Search for the cell housing the specified text and yield its (x, y) center coordinate. 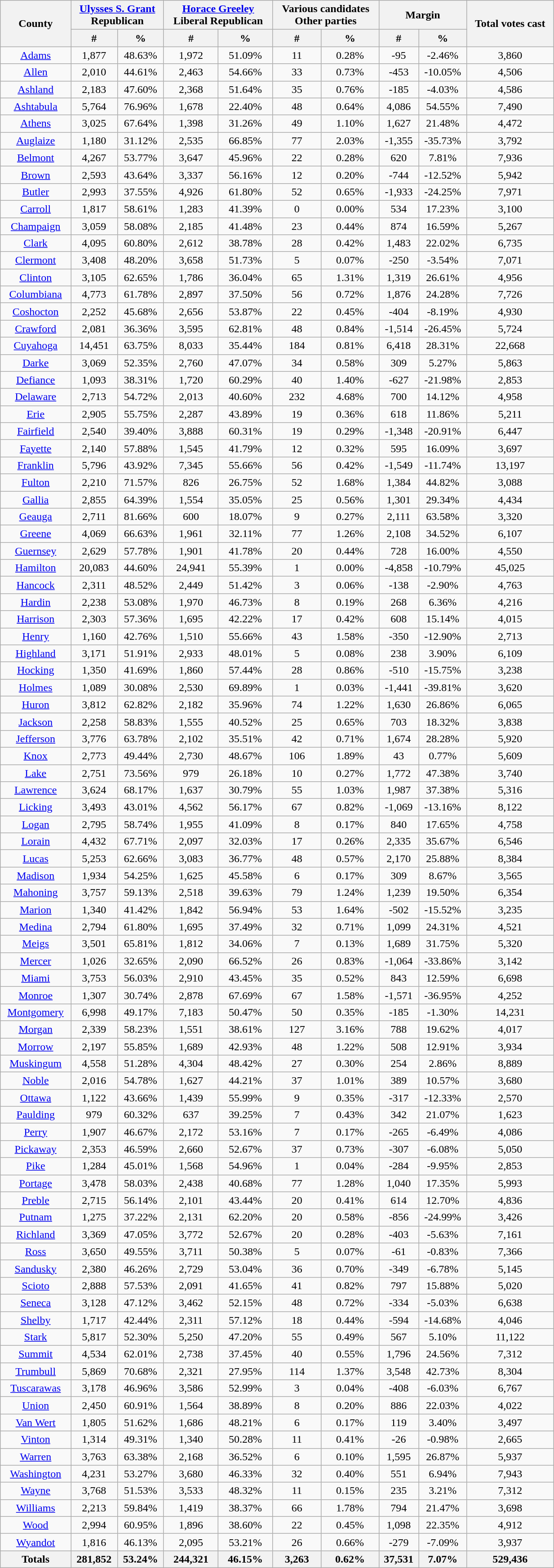
3,753 (94, 978)
2,593 (94, 175)
0.15% (350, 1491)
34.52% (443, 534)
703 (399, 722)
2,773 (94, 756)
63.58% (443, 517)
4,216 (510, 602)
620 (399, 158)
-6.03% (443, 1388)
37.38% (443, 790)
Warren (36, 1457)
-4.03% (443, 89)
46.33% (245, 1474)
-7.09% (443, 1542)
49 (297, 123)
600 (191, 517)
2,353 (94, 1149)
2,210 (94, 482)
3,937 (510, 1542)
56.16% (245, 175)
3,100 (510, 209)
41.09% (245, 824)
3,238 (510, 670)
-408 (399, 1388)
2,101 (191, 1200)
51.62% (140, 1423)
51.73% (245, 260)
15.88% (443, 1286)
2,097 (191, 841)
-39.81% (443, 687)
5,211 (510, 414)
0.40% (350, 1474)
Pike (36, 1166)
3.16% (350, 1029)
Noble (36, 1081)
1,089 (94, 687)
79 (297, 893)
12.91% (443, 1047)
5,316 (510, 790)
4,015 (510, 619)
46.67% (140, 1132)
-1.30% (443, 1012)
-15.52% (443, 910)
3,235 (510, 910)
-350 (399, 636)
37.55% (140, 192)
1,972 (191, 55)
5.27% (443, 363)
County (36, 23)
1,180 (94, 141)
Logan (36, 824)
1,319 (399, 277)
46.59% (140, 1149)
19.62% (443, 1029)
2.03% (350, 141)
2,321 (191, 1371)
48.67% (245, 756)
2,131 (191, 1217)
0.55% (350, 1354)
1,877 (94, 55)
47.05% (140, 1234)
3,128 (94, 1303)
3,105 (94, 277)
63.38% (140, 1457)
1,678 (191, 106)
-3.54% (443, 260)
Portage (36, 1183)
Allen (36, 72)
Pickaway (36, 1149)
4,763 (510, 585)
Cuyahoga (36, 346)
60.91% (140, 1405)
55.39% (245, 568)
2,303 (94, 619)
40.68% (245, 1183)
0.06% (350, 585)
0.77% (443, 756)
3,647 (191, 158)
65.81% (140, 944)
35.05% (245, 500)
17.35% (443, 1183)
-9.95% (443, 1166)
0.81% (350, 346)
51.91% (140, 653)
Summit (36, 1354)
35.67% (443, 841)
Defiance (36, 380)
42.93% (245, 1047)
36.04% (245, 277)
Medina (36, 927)
342 (399, 1115)
-14.68% (443, 1320)
43.89% (245, 414)
3,860 (510, 55)
106 (297, 756)
1,564 (191, 1405)
58.23% (140, 1029)
7,936 (510, 158)
Fulton (36, 482)
0.13% (350, 944)
3,462 (191, 1303)
-8.19% (443, 312)
14,231 (510, 1012)
4,434 (510, 500)
Harrison (36, 619)
2,715 (94, 1200)
39.63% (245, 893)
5,920 (510, 739)
31.12% (140, 141)
127 (297, 1029)
17.23% (443, 209)
58.74% (140, 824)
Holmes (36, 687)
43.01% (140, 807)
Delaware (36, 397)
36.52% (245, 1457)
2,016 (94, 1081)
17.65% (443, 824)
6,998 (94, 1012)
5.10% (443, 1337)
5,609 (510, 756)
-12.52% (443, 175)
Greene (36, 534)
6,107 (510, 534)
Madison (36, 876)
32.65% (140, 961)
-307 (399, 1149)
1.78% (350, 1508)
Preble (36, 1200)
67.69% (245, 995)
Franklin (36, 465)
Perry (36, 1132)
54.78% (140, 1081)
-265 (399, 1132)
2,368 (191, 89)
31.26% (245, 123)
37,531 (399, 1559)
1.68% (350, 482)
35.51% (245, 739)
3.40% (443, 1423)
41.65% (245, 1286)
Lucas (36, 859)
2,102 (191, 739)
1.24% (350, 893)
-24.99% (443, 1217)
81.66% (140, 517)
7,071 (510, 260)
37.45% (245, 1354)
0.56% (350, 500)
34.06% (245, 944)
37.49% (245, 927)
2,530 (191, 687)
35.96% (245, 705)
5,764 (94, 106)
1.89% (350, 756)
66 (297, 1508)
5,724 (510, 329)
1,805 (94, 1423)
47.60% (140, 89)
3,624 (94, 790)
2,730 (191, 756)
1,160 (94, 636)
56.94% (245, 910)
Hardin (36, 602)
1.26% (350, 534)
2,665 (510, 1440)
46.15% (245, 1559)
1,955 (191, 824)
0.64% (350, 106)
66.52% (245, 961)
4,930 (510, 312)
3,812 (94, 705)
7,183 (191, 1012)
6.36% (443, 602)
47.20% (245, 1337)
232 (297, 397)
53.87% (245, 312)
45.01% (140, 1166)
3,178 (94, 1388)
1,637 (191, 790)
56.03% (140, 978)
25.88% (443, 859)
-334 (399, 1303)
Paulding (36, 1115)
49.17% (140, 1012)
Knox (36, 756)
20,083 (94, 568)
1,093 (94, 380)
-279 (399, 1542)
-594 (399, 1320)
1,026 (94, 961)
-26 (399, 1440)
53.21% (245, 1542)
3,497 (510, 1423)
58.08% (140, 226)
12.59% (443, 978)
551 (399, 1474)
2,897 (191, 295)
2,994 (94, 1525)
1,350 (94, 670)
728 (399, 551)
5,869 (94, 1371)
4,550 (510, 551)
3,501 (94, 944)
2,535 (191, 141)
58.03% (140, 1183)
4,506 (510, 72)
63.75% (140, 346)
3,548 (399, 1371)
4,432 (94, 841)
3,697 (510, 448)
2,993 (94, 192)
Licking (36, 807)
11,122 (510, 1337)
47.38% (443, 773)
4,252 (510, 995)
45,025 (510, 568)
56.14% (140, 1200)
6,354 (510, 893)
54.96% (245, 1166)
50.38% (245, 1251)
238 (399, 653)
1,314 (94, 1440)
4,521 (510, 927)
2,091 (191, 1286)
608 (399, 619)
38.61% (245, 1029)
Miami (36, 978)
3,586 (191, 1388)
62.01% (140, 1354)
Tuscarawas (36, 1388)
-856 (399, 1217)
1,901 (191, 551)
2,933 (191, 653)
3,142 (510, 961)
-1,571 (399, 995)
2,878 (191, 995)
3,493 (94, 807)
2,855 (94, 500)
2,438 (191, 1183)
1.64% (350, 910)
2.86% (443, 1064)
Auglaize (36, 141)
18 (297, 1320)
2,013 (191, 397)
66.63% (140, 534)
61.78% (140, 295)
2,197 (94, 1047)
51.42% (245, 585)
Putnam (36, 1217)
Athens (36, 123)
595 (399, 448)
Coshocton (36, 312)
54.72% (140, 397)
49.31% (140, 1440)
2,168 (191, 1457)
2,108 (399, 534)
3,320 (510, 517)
1,283 (191, 209)
-2.90% (443, 585)
2,540 (94, 431)
-510 (399, 670)
5,320 (510, 944)
1,934 (94, 876)
1,384 (399, 482)
53.08% (140, 602)
2,095 (191, 1542)
42 (297, 739)
3,740 (510, 773)
7,971 (510, 192)
1,098 (399, 1525)
58.61% (140, 209)
-21.98% (443, 380)
3,369 (94, 1234)
1,812 (191, 944)
43.64% (140, 175)
1,419 (191, 1508)
53 (297, 910)
389 (399, 1081)
1.01% (350, 1081)
534 (399, 209)
24,941 (191, 568)
5,250 (191, 1337)
-1,348 (399, 431)
4,562 (191, 807)
55.75% (140, 414)
-5.03% (443, 1303)
797 (399, 1286)
62.66% (140, 859)
4,958 (510, 397)
66.85% (245, 141)
254 (399, 1064)
5,863 (510, 363)
37.22% (140, 1217)
26.87% (443, 1457)
Guernsey (36, 551)
1.03% (350, 790)
8,889 (510, 1064)
1,842 (191, 910)
2,449 (191, 585)
14,451 (94, 346)
74 (297, 705)
Montgomery (36, 1012)
4,095 (94, 243)
Ashland (36, 89)
22.03% (443, 1405)
4.68% (350, 397)
-0.98% (443, 1440)
6.94% (443, 1474)
874 (399, 226)
7.81% (443, 158)
6,418 (399, 346)
21.48% (443, 123)
46.96% (140, 1388)
1.31% (350, 277)
26.86% (443, 705)
4,472 (510, 123)
3,533 (191, 1491)
35.44% (245, 346)
64.39% (140, 500)
50.47% (245, 1012)
508 (399, 1047)
-5.63% (443, 1234)
19.50% (443, 893)
Fairfield (36, 431)
0.26% (350, 841)
4,836 (510, 1200)
3,478 (94, 1183)
49.44% (140, 756)
0.70% (350, 1268)
3,083 (191, 859)
614 (399, 1200)
-6.78% (443, 1268)
-1,933 (399, 192)
Jackson (36, 722)
788 (399, 1029)
-404 (399, 312)
65 (297, 277)
3.21% (443, 1491)
5,050 (510, 1149)
21.07% (443, 1115)
Richland (36, 1234)
2,910 (191, 978)
Sandusky (36, 1268)
-0.83% (443, 1251)
41.79% (245, 448)
-33.86% (443, 961)
0.62% (350, 1559)
6,735 (510, 243)
1,786 (191, 277)
-35.73% (443, 141)
28.28% (443, 739)
2,729 (191, 1268)
14.12% (443, 397)
4,267 (94, 158)
56.17% (245, 807)
Ross (36, 1251)
0.29% (350, 431)
1,122 (94, 1098)
Fayette (36, 448)
2,463 (191, 72)
3,763 (94, 1457)
21.47% (443, 1508)
Jefferson (36, 739)
618 (399, 414)
1,970 (191, 602)
48.21% (245, 1423)
1,040 (399, 1183)
1,555 (191, 722)
57.44% (245, 670)
700 (399, 397)
Union (36, 1405)
59.84% (140, 1508)
22,668 (510, 346)
48.42% (245, 1064)
55.85% (140, 1047)
-36.95% (443, 995)
Shelby (36, 1320)
-403 (399, 1234)
0.10% (350, 1457)
1,720 (191, 380)
57.88% (140, 448)
5,796 (94, 465)
41.78% (245, 551)
5,993 (510, 1183)
3,337 (191, 175)
43.66% (140, 1098)
-1,069 (399, 807)
1.10% (350, 123)
2,751 (94, 773)
44.61% (140, 72)
51.09% (245, 55)
3,088 (510, 482)
567 (399, 1337)
-20.91% (443, 431)
7.07% (443, 1559)
-627 (399, 380)
4,534 (94, 1354)
Mercer (36, 961)
67.71% (140, 841)
23 (297, 226)
2,795 (94, 824)
5,942 (510, 175)
Crawford (36, 329)
2,905 (94, 414)
Belmont (36, 158)
Champaign (36, 226)
2,660 (191, 1149)
1,717 (94, 1320)
1,772 (399, 773)
3,408 (94, 260)
1,551 (191, 1029)
4,017 (510, 1029)
2,140 (94, 448)
42.44% (140, 1320)
52.35% (140, 363)
53.77% (140, 158)
2,339 (94, 1029)
70.68% (140, 1371)
27.95% (245, 1371)
Ashtabula (36, 106)
4,758 (510, 824)
-4,858 (399, 568)
5,267 (510, 226)
Stark (36, 1337)
50.28% (245, 1440)
843 (399, 978)
2,213 (94, 1508)
3,838 (510, 722)
268 (399, 602)
-6.08% (443, 1149)
62.82% (140, 705)
114 (297, 1371)
1,284 (94, 1166)
1,301 (399, 500)
Lorain (36, 841)
1,307 (94, 995)
2,172 (191, 1132)
-24.25% (443, 192)
0 (297, 209)
38.31% (140, 380)
41 (297, 1286)
-744 (399, 175)
60.80% (140, 243)
2,738 (191, 1354)
7,366 (510, 1251)
1,674 (399, 739)
10 (297, 773)
5,020 (510, 1286)
184 (297, 346)
Horace GreeleyLiberal Republican (218, 15)
55.99% (245, 1098)
Erie (36, 414)
-1,514 (399, 329)
-250 (399, 260)
45.58% (245, 876)
28.31% (443, 346)
46.73% (245, 602)
51.53% (140, 1491)
53.27% (140, 1474)
0.08% (350, 653)
3,658 (191, 260)
52.30% (140, 1337)
Morgan (36, 1029)
1,876 (399, 295)
0.84% (350, 329)
60.29% (245, 380)
38.60% (245, 1525)
244,321 (191, 1559)
1,796 (399, 1354)
45.96% (245, 158)
51.28% (140, 1064)
2,238 (94, 602)
1,483 (399, 243)
24.28% (443, 295)
44.21% (245, 1081)
36 (297, 1268)
26.61% (443, 277)
4,912 (510, 1525)
41.42% (140, 910)
57.78% (140, 551)
Marion (36, 910)
Wyandot (36, 1542)
45.68% (140, 312)
2,287 (191, 414)
Seneca (36, 1303)
2,185 (191, 226)
26.18% (245, 773)
1,398 (191, 123)
32.11% (245, 534)
3,171 (94, 653)
1,099 (399, 927)
0.49% (350, 1337)
5,937 (510, 1457)
7,161 (510, 1234)
40.60% (245, 397)
-453 (399, 72)
794 (399, 1508)
-11.74% (443, 465)
4,773 (94, 295)
34 (297, 363)
Morrow (36, 1047)
1,630 (399, 705)
2,629 (94, 551)
29.34% (443, 500)
41.48% (245, 226)
3,711 (191, 1251)
-1,064 (399, 961)
33 (297, 72)
1,545 (191, 448)
Darke (36, 363)
6,447 (510, 431)
840 (399, 824)
3,792 (510, 141)
11.86% (443, 414)
886 (399, 1405)
-26.45% (443, 329)
44.82% (443, 482)
3,650 (94, 1251)
2,450 (94, 1405)
71.57% (140, 482)
Vinton (36, 1440)
Wood (36, 1525)
-6.49% (443, 1132)
-10.05% (443, 72)
63.78% (140, 739)
52.15% (245, 1303)
50 (297, 1012)
281,852 (94, 1559)
2,258 (94, 722)
4,558 (94, 1064)
5,817 (94, 1337)
2,090 (191, 961)
5,253 (94, 859)
1,239 (399, 893)
48.63% (140, 55)
13,197 (510, 465)
51.64% (245, 89)
68.17% (140, 790)
-1,549 (399, 465)
1,896 (191, 1525)
1,623 (510, 1115)
0.57% (350, 859)
3,565 (510, 876)
-10.79% (443, 568)
1,625 (191, 876)
41.39% (245, 209)
4,022 (510, 1405)
40.52% (245, 722)
-12.33% (443, 1098)
39.25% (245, 1115)
2,182 (191, 705)
3,776 (94, 739)
1,595 (399, 1457)
6,109 (510, 653)
8,384 (510, 859)
42.22% (245, 619)
Hamilton (36, 568)
60.31% (245, 431)
0.36% (350, 414)
4,069 (94, 534)
53.24% (140, 1559)
54.25% (140, 876)
0.30% (350, 1064)
1,439 (191, 1098)
3,025 (94, 123)
1,987 (399, 790)
26.75% (245, 482)
0.83% (350, 961)
62.65% (140, 277)
-95 (399, 55)
-1,441 (399, 687)
42.76% (140, 636)
Muskingum (36, 1064)
2,570 (510, 1098)
Hancock (36, 585)
0.43% (350, 1115)
119 (399, 1423)
Margin (423, 15)
4,231 (94, 1474)
59.13% (140, 893)
16.00% (443, 551)
43.92% (140, 465)
Lake (36, 773)
Butler (36, 192)
2,183 (94, 89)
1,860 (191, 670)
6,638 (510, 1303)
67.64% (140, 123)
Columbiana (36, 295)
1,961 (191, 534)
18.32% (443, 722)
57.12% (245, 1320)
1,510 (191, 636)
3.90% (443, 653)
2,888 (94, 1286)
24.56% (443, 1354)
-502 (399, 910)
43.45% (245, 978)
Highland (36, 653)
48.32% (245, 1491)
46.26% (140, 1268)
54.66% (245, 72)
0.32% (350, 448)
37.50% (245, 295)
54.55% (443, 106)
7,490 (510, 106)
2,380 (94, 1268)
53.04% (245, 1268)
2,760 (191, 363)
6,065 (510, 705)
826 (191, 482)
1,554 (191, 500)
1,275 (94, 1217)
Hocking (36, 670)
47.07% (245, 363)
44.60% (140, 568)
Clark (36, 243)
4,046 (510, 1320)
7,943 (510, 1474)
3,069 (94, 363)
Clermont (36, 260)
0.76% (350, 89)
76.96% (140, 106)
3,595 (191, 329)
Adams (36, 55)
Washington (36, 1474)
38.78% (245, 243)
38.37% (245, 1508)
8,033 (191, 346)
5,145 (510, 1268)
529,436 (510, 1559)
42.73% (443, 1371)
Mahoning (36, 893)
Ottawa (36, 1098)
Meigs (36, 944)
0.66% (350, 1542)
10.57% (443, 1081)
16.59% (443, 226)
6,546 (510, 841)
Totals (36, 1559)
24.31% (443, 927)
69.89% (245, 687)
60.32% (140, 1115)
22.35% (443, 1525)
39.40% (140, 431)
Huron (36, 705)
-61 (399, 1251)
4,956 (510, 277)
Lawrence (36, 790)
41.69% (140, 670)
3,757 (94, 893)
3,698 (510, 1508)
15.14% (443, 619)
2,711 (94, 517)
2,111 (399, 517)
8,122 (510, 807)
6,698 (510, 978)
2,252 (94, 312)
0.52% (350, 978)
-138 (399, 585)
3,426 (510, 1217)
57.53% (140, 1286)
Henry (36, 636)
7,726 (510, 295)
-317 (399, 1098)
-12.90% (443, 636)
53.16% (245, 1132)
-2.46% (443, 55)
22.40% (245, 106)
Monroe (36, 995)
73.56% (140, 773)
3,772 (191, 1234)
-284 (399, 1166)
48.20% (140, 260)
Total votes cast (510, 23)
1,568 (191, 1166)
22.02% (443, 243)
0.86% (350, 670)
48.52% (140, 585)
Ulysses S. GrantRepublican (118, 15)
Williams (36, 1508)
47.12% (140, 1303)
32.03% (245, 841)
57.36% (140, 619)
-13.16% (443, 807)
30.79% (245, 790)
0.03% (350, 687)
52.99% (245, 1388)
3,768 (94, 1491)
Various candidatesOther parties (326, 15)
16.09% (443, 448)
36.77% (245, 859)
3,888 (191, 431)
30.74% (140, 995)
-349 (399, 1268)
46.13% (140, 1542)
48.01% (245, 653)
2,010 (94, 72)
-1,355 (399, 141)
60.95% (140, 1525)
1.40% (350, 380)
27 (297, 1064)
49.55% (140, 1251)
31.75% (443, 944)
8.67% (443, 876)
235 (399, 1491)
Clinton (36, 277)
1,686 (191, 1423)
Brown (36, 175)
6,767 (510, 1388)
2,335 (399, 841)
Trumbull (36, 1371)
2,656 (191, 312)
12.70% (443, 1200)
36.36% (140, 329)
Carroll (36, 209)
1.37% (350, 1371)
43.44% (245, 1200)
1,907 (94, 1132)
0.19% (350, 602)
Van Wert (36, 1423)
637 (191, 1115)
62.81% (245, 329)
30.08% (140, 687)
58.83% (140, 722)
4,304 (191, 1064)
1,817 (94, 209)
62.20% (245, 1217)
3,059 (94, 226)
8,304 (510, 1371)
3,263 (297, 1559)
-15.75% (443, 670)
38.89% (245, 1405)
18.07% (245, 517)
3,934 (510, 1047)
Wayne (36, 1491)
4,926 (191, 192)
Gallia (36, 500)
2,518 (191, 893)
1,816 (94, 1542)
Geauga (36, 517)
1.28% (350, 1183)
2,794 (94, 927)
2,170 (399, 859)
7,345 (191, 465)
Scioto (36, 1286)
3,620 (510, 687)
4,586 (510, 89)
2,081 (94, 329)
2,612 (191, 243)
